From the cell containing the given text, extract its center point as [X, Y] coordinate. 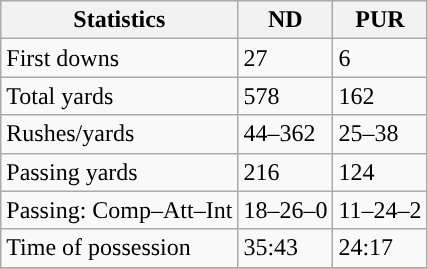
25–38 [380, 134]
Statistics [120, 20]
Total yards [120, 96]
Rushes/yards [120, 134]
35:43 [286, 248]
Passing yards [120, 172]
44–362 [286, 134]
124 [380, 172]
162 [380, 96]
27 [286, 58]
ND [286, 20]
Passing: Comp–Att–Int [120, 210]
Time of possession [120, 248]
578 [286, 96]
First downs [120, 58]
6 [380, 58]
24:17 [380, 248]
216 [286, 172]
PUR [380, 20]
18–26–0 [286, 210]
11–24–2 [380, 210]
